Pinpoint the cell where the given text exists, returning its [x, y] midpoint coordinate. 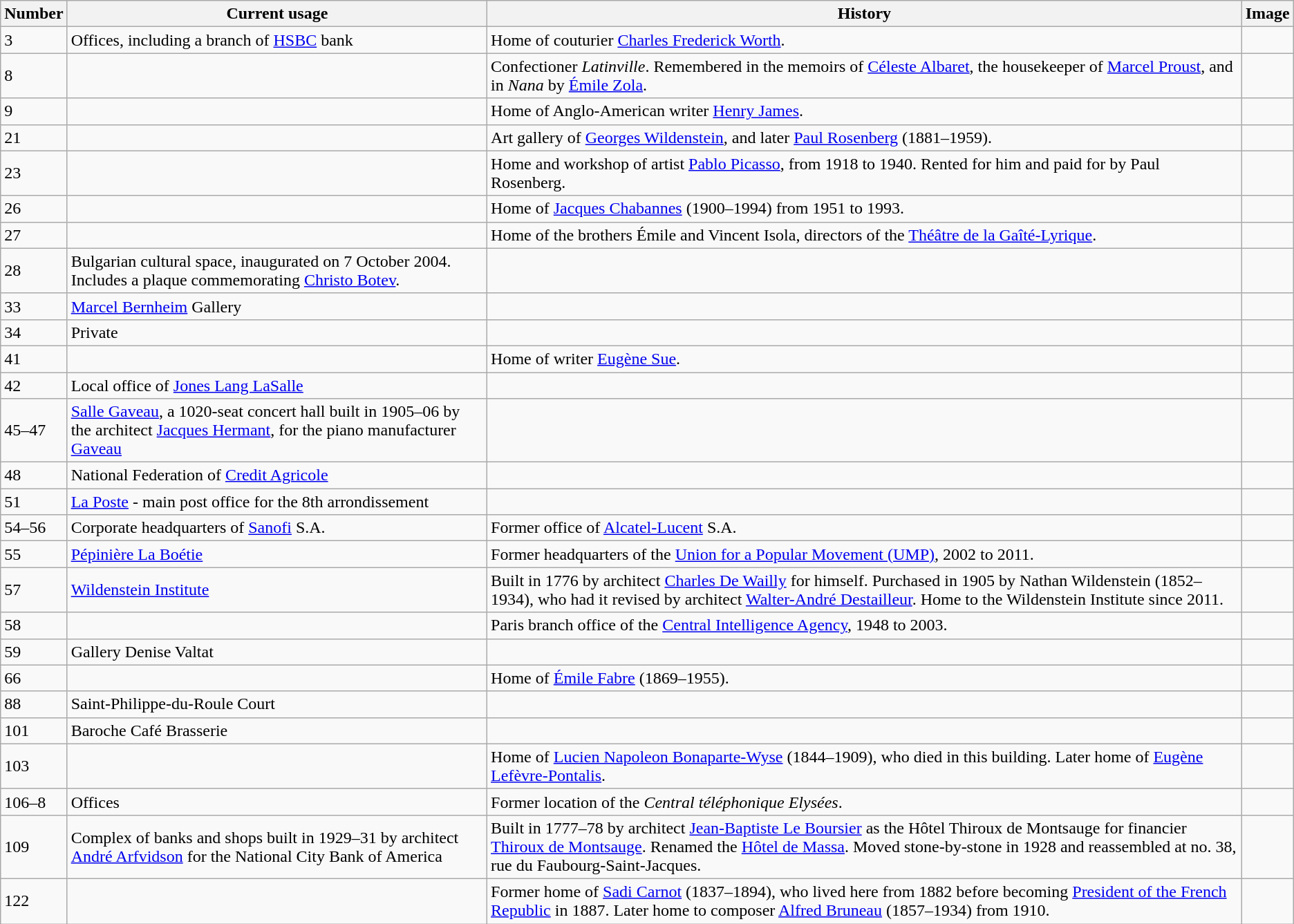
Marcel Bernheim Gallery [276, 306]
103 [34, 766]
Saint-Philippe-du-Roule Court [276, 704]
88 [34, 704]
Confectioner Latinville. Remembered in the memoirs of Céleste Albaret, the housekeeper of Marcel Proust, and in Nana by Émile Zola. [865, 76]
26 [34, 209]
History [865, 14]
51 [34, 502]
Home and workshop of artist Pablo Picasso, from 1918 to 1940. Rented for him and paid for by Paul Rosenberg. [865, 173]
23 [34, 173]
33 [34, 306]
Pépinière La Boétie [276, 554]
41 [34, 359]
48 [34, 475]
Complex of banks and shops built in 1929–31 by architect André Arfvidson for the National City Bank of America [276, 847]
101 [34, 730]
34 [34, 332]
Home of couturier Charles Frederick Worth. [865, 40]
45–47 [34, 431]
Home of Anglo-American writer Henry James. [865, 111]
Wildenstein Institute [276, 590]
21 [34, 138]
Current usage [276, 14]
Offices [276, 802]
55 [34, 554]
106–8 [34, 802]
Former office of Alcatel-Lucent S.A. [865, 528]
Former location of the Central téléphonique Elysées. [865, 802]
Local office of Jones Lang LaSalle [276, 385]
Salle Gaveau, a 1020-seat concert hall built in 1905–06 by the architect Jacques Hermant, for the piano manufacturer Gaveau [276, 431]
66 [34, 678]
3 [34, 40]
Home of the brothers Émile and Vincent Isola, directors of the Théâtre de la Gaîté-Lyrique. [865, 235]
8 [34, 76]
59 [34, 652]
Former headquarters of the Union for a Popular Movement (UMP), 2002 to 2011. [865, 554]
42 [34, 385]
28 [34, 271]
Home of Lucien Napoleon Bonaparte-Wyse (1844–1909), who died in this building. Later home of Eugène Lefèvre-Pontalis. [865, 766]
Paris branch office of the Central Intelligence Agency, 1948 to 2003. [865, 625]
122 [34, 901]
Art gallery of Georges Wildenstein, and later Paul Rosenberg (1881–1959). [865, 138]
109 [34, 847]
Image [1268, 14]
Private [276, 332]
National Federation of Credit Agricole [276, 475]
Corporate headquarters of Sanofi S.A. [276, 528]
Home of Jacques Chabannes (1900–1994) from 1951 to 1993. [865, 209]
La Poste - main post office for the 8th arrondissement [276, 502]
58 [34, 625]
Home of writer Eugène Sue. [865, 359]
Gallery Denise Valtat [276, 652]
27 [34, 235]
9 [34, 111]
Home of Émile Fabre (1869–1955). [865, 678]
54–56 [34, 528]
Number [34, 14]
57 [34, 590]
Bulgarian cultural space, inaugurated on 7 October 2004. Includes a plaque commemorating Christo Botev. [276, 271]
Baroche Café Brasserie [276, 730]
Offices, including a branch of HSBC bank [276, 40]
